For the text-containing cell, return its midpoint in [x, y] coordinate format. 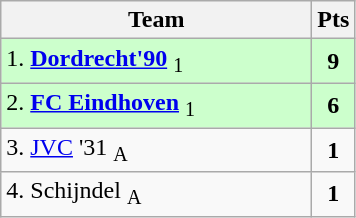
4. Schijndel A [156, 194]
2. FC Eindhoven 1 [156, 105]
3. JVC '31 A [156, 150]
6 [334, 105]
Team [156, 20]
Pts [334, 20]
9 [334, 61]
1. Dordrecht'90 1 [156, 61]
